Capture the cell that displays the provided text and extract its (X, Y) central coordinate. 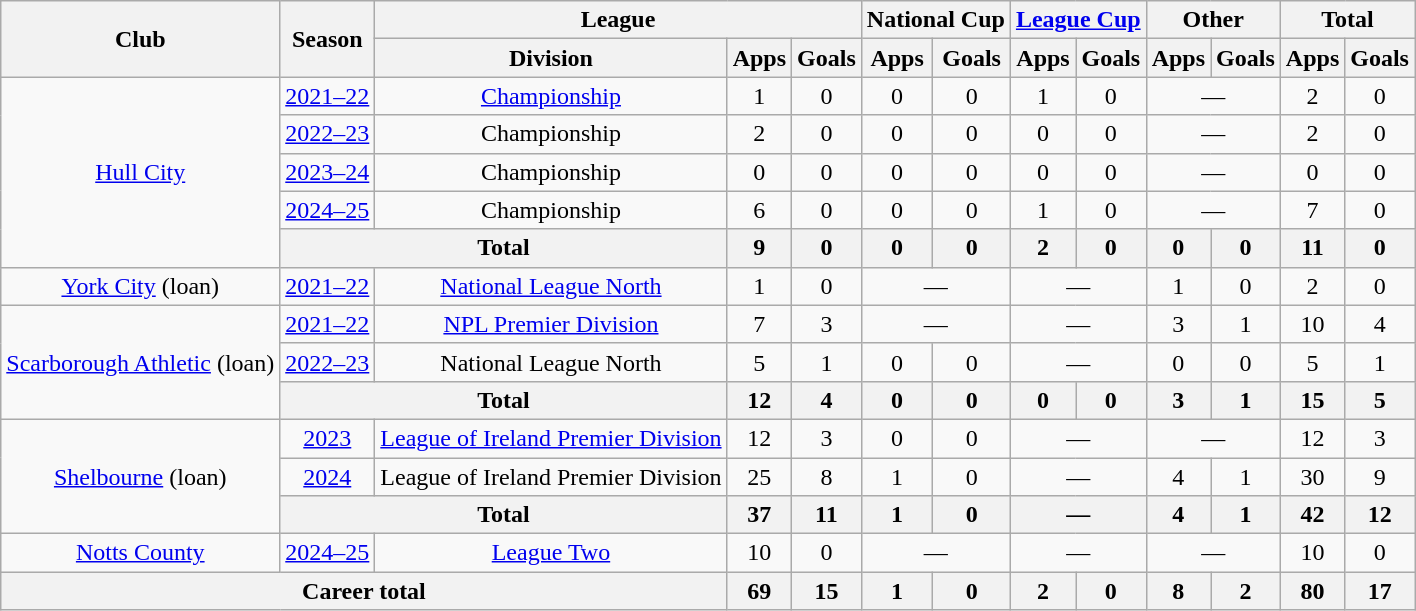
69 (759, 591)
25 (759, 477)
Division (551, 58)
17 (1380, 591)
Hull City (140, 172)
NPL Premier Division (551, 324)
42 (1312, 515)
30 (1312, 477)
37 (759, 515)
Shelbourne (loan) (140, 476)
Notts County (140, 553)
2024 (328, 477)
2023 (328, 438)
Career total (364, 591)
National Cup (936, 20)
Scarborough Athletic (loan) (140, 362)
Club (140, 39)
80 (1312, 591)
York City (loan) (140, 286)
2023–24 (328, 172)
League (618, 20)
League Two (551, 553)
6 (759, 210)
League Cup (1078, 20)
Other (1213, 20)
Season (328, 39)
